Find where the given text appears and provide that cell's center as (X, Y) coordinate. 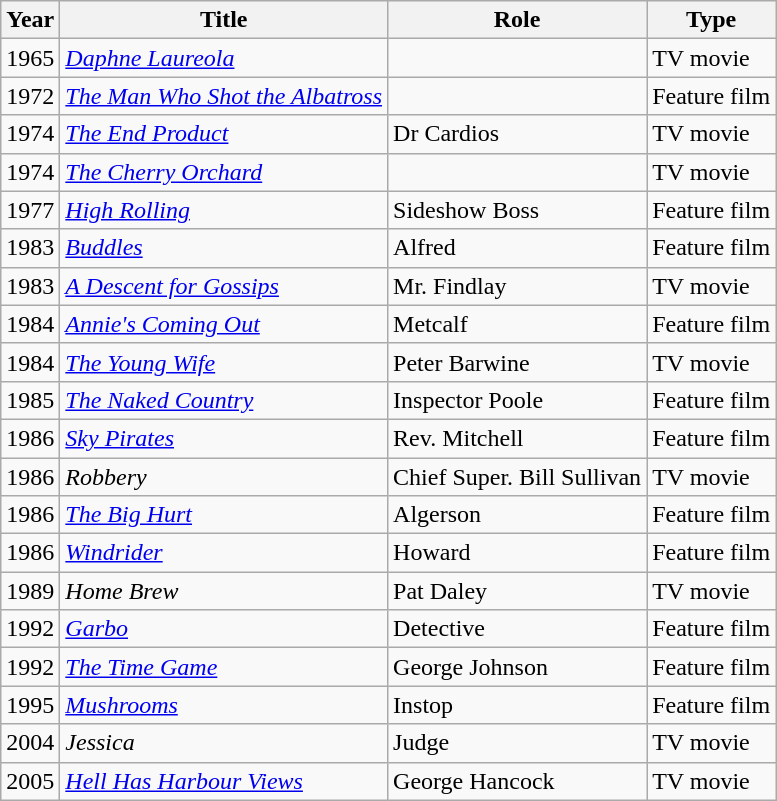
Robbery (224, 477)
Home Brew (224, 591)
1965 (30, 58)
George Hancock (518, 781)
1989 (30, 591)
Windrider (224, 553)
The Young Wife (224, 362)
The Big Hurt (224, 515)
1972 (30, 96)
Sideshow Boss (518, 210)
Dr Cardios (518, 134)
1985 (30, 400)
The Time Game (224, 667)
George Johnson (518, 667)
Metcalf (518, 324)
Year (30, 20)
The Naked Country (224, 400)
Mushrooms (224, 705)
The End Product (224, 134)
Algerson (518, 515)
Title (224, 20)
The Man Who Shot the Albatross (224, 96)
Garbo (224, 629)
Pat Daley (518, 591)
The Cherry Orchard (224, 172)
Instop (518, 705)
1995 (30, 705)
Jessica (224, 743)
Alfred (518, 248)
Daphne Laureola (224, 58)
Inspector Poole (518, 400)
Buddles (224, 248)
Peter Barwine (518, 362)
2005 (30, 781)
Annie's Coming Out (224, 324)
Mr. Findlay (518, 286)
Role (518, 20)
Judge (518, 743)
1977 (30, 210)
Chief Super. Bill Sullivan (518, 477)
Howard (518, 553)
A Descent for Gossips (224, 286)
Type (712, 20)
Sky Pirates (224, 438)
Rev. Mitchell (518, 438)
High Rolling (224, 210)
Detective (518, 629)
Hell Has Harbour Views (224, 781)
2004 (30, 743)
